Detect which cell encompasses the target text, then output its [x, y] center coordinate. 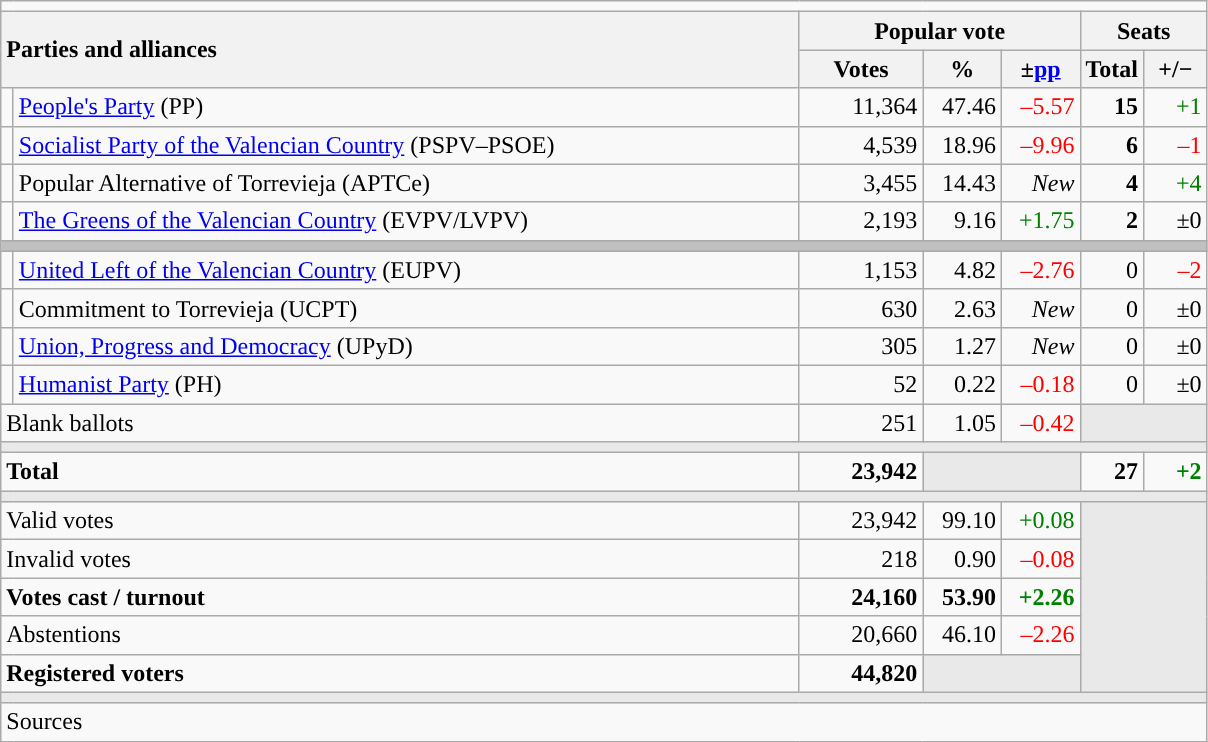
Blank ballots [400, 423]
4.82 [962, 270]
Parties and alliances [400, 50]
+4 [1176, 183]
1.05 [962, 423]
The Greens of the Valencian Country (EVPV/LVPV) [406, 221]
6 [1112, 145]
Popular Alternative of Torrevieja (APTCe) [406, 183]
24,160 [861, 597]
Socialist Party of the Valencian Country (PSPV–PSOE) [406, 145]
1.27 [962, 346]
2,193 [861, 221]
–2.26 [1040, 635]
2.63 [962, 308]
Seats [1144, 31]
Valid votes [400, 521]
1,153 [861, 270]
44,820 [861, 673]
% [962, 69]
46.10 [962, 635]
People's Party (PP) [406, 107]
251 [861, 423]
–2 [1176, 270]
305 [861, 346]
Popular vote [940, 31]
+2.26 [1040, 597]
–0.42 [1040, 423]
Sources [604, 722]
14.43 [962, 183]
–2.76 [1040, 270]
–0.08 [1040, 559]
9.16 [962, 221]
27 [1112, 472]
+0.08 [1040, 521]
11,364 [861, 107]
+1.75 [1040, 221]
Humanist Party (PH) [406, 384]
–1 [1176, 145]
47.46 [962, 107]
4 [1112, 183]
52 [861, 384]
0.90 [962, 559]
Union, Progress and Democracy (UPyD) [406, 346]
Registered voters [400, 673]
99.10 [962, 521]
2 [1112, 221]
53.90 [962, 597]
+2 [1176, 472]
United Left of the Valencian Country (EUPV) [406, 270]
630 [861, 308]
Votes [861, 69]
Votes cast / turnout [400, 597]
18.96 [962, 145]
Invalid votes [400, 559]
–5.57 [1040, 107]
–0.18 [1040, 384]
+/− [1176, 69]
218 [861, 559]
+1 [1176, 107]
3,455 [861, 183]
Commitment to Torrevieja (UCPT) [406, 308]
4,539 [861, 145]
0.22 [962, 384]
±pp [1040, 69]
20,660 [861, 635]
15 [1112, 107]
Abstentions [400, 635]
–9.96 [1040, 145]
